For the text-containing cell, return its midpoint in [x, y] coordinate format. 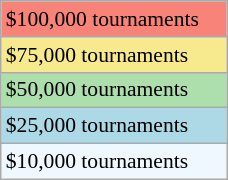
$75,000 tournaments [114, 55]
$100,000 tournaments [114, 19]
$50,000 tournaments [114, 90]
$25,000 tournaments [114, 126]
$10,000 tournaments [114, 162]
